Find where the given text appears and provide that cell's center as (X, Y) coordinate. 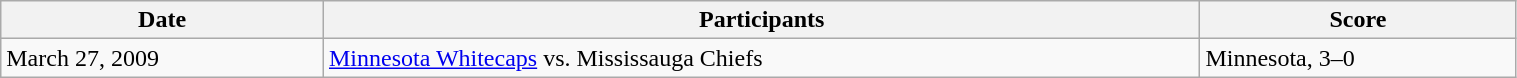
Minnesota, 3–0 (1358, 58)
Score (1358, 20)
Date (162, 20)
Minnesota Whitecaps vs. Mississauga Chiefs (761, 58)
Participants (761, 20)
March 27, 2009 (162, 58)
